Search for the cell housing the specified text and yield its [X, Y] center coordinate. 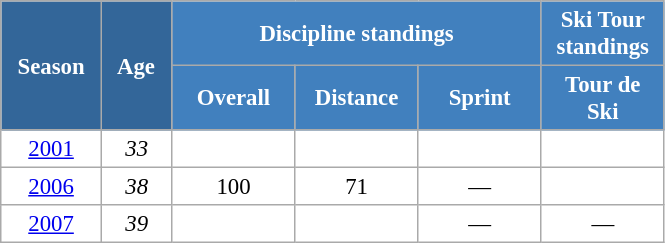
Tour deSki [602, 98]
2007 [52, 224]
39 [136, 224]
100 [234, 187]
Ski Tour standings [602, 34]
33 [136, 149]
Season [52, 66]
71 [356, 187]
Discipline standings [356, 34]
Sprint [480, 98]
Age [136, 66]
2001 [52, 149]
38 [136, 187]
Distance [356, 98]
Overall [234, 98]
2006 [52, 187]
